Pinpoint the cell where the given text exists, returning its [x, y] midpoint coordinate. 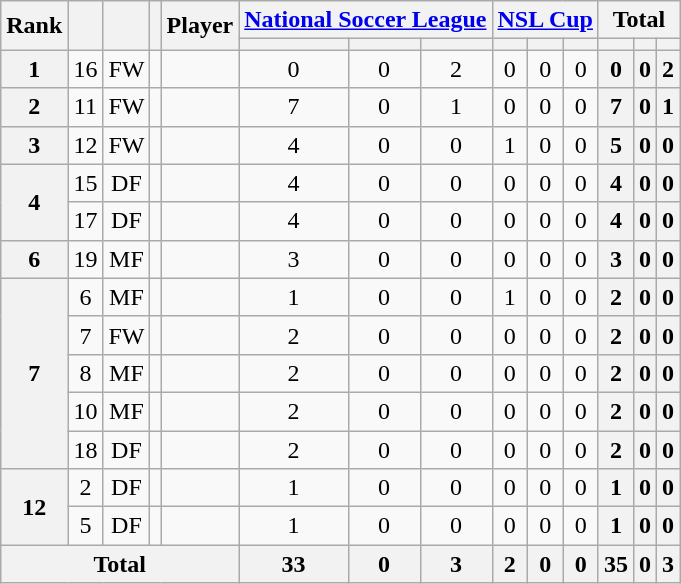
NSL Cup [545, 20]
11 [86, 107]
Rank [34, 26]
16 [86, 69]
Player [200, 26]
19 [86, 259]
15 [86, 183]
10 [86, 411]
8 [86, 373]
35 [616, 564]
17 [86, 221]
33 [294, 564]
18 [86, 449]
National Soccer League [366, 20]
